For the text-containing cell, return its midpoint in (x, y) coordinate format. 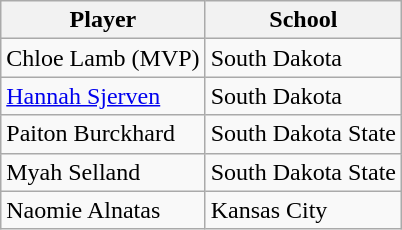
Naomie Alnatas (103, 210)
Chloe Lamb (MVP) (103, 58)
Paiton Burckhard (103, 134)
Player (103, 20)
School (303, 20)
Hannah Sjerven (103, 96)
Myah Selland (103, 172)
Kansas City (303, 210)
